From the cell containing the given text, extract its center point as (X, Y) coordinate. 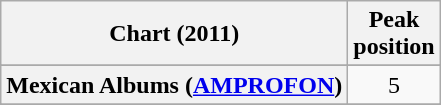
Mexican Albums (AMPROFON) (174, 85)
5 (394, 85)
Chart (2011) (174, 34)
Peakposition (394, 34)
